Locate the cell with the specified text and output its (X, Y) center coordinate. 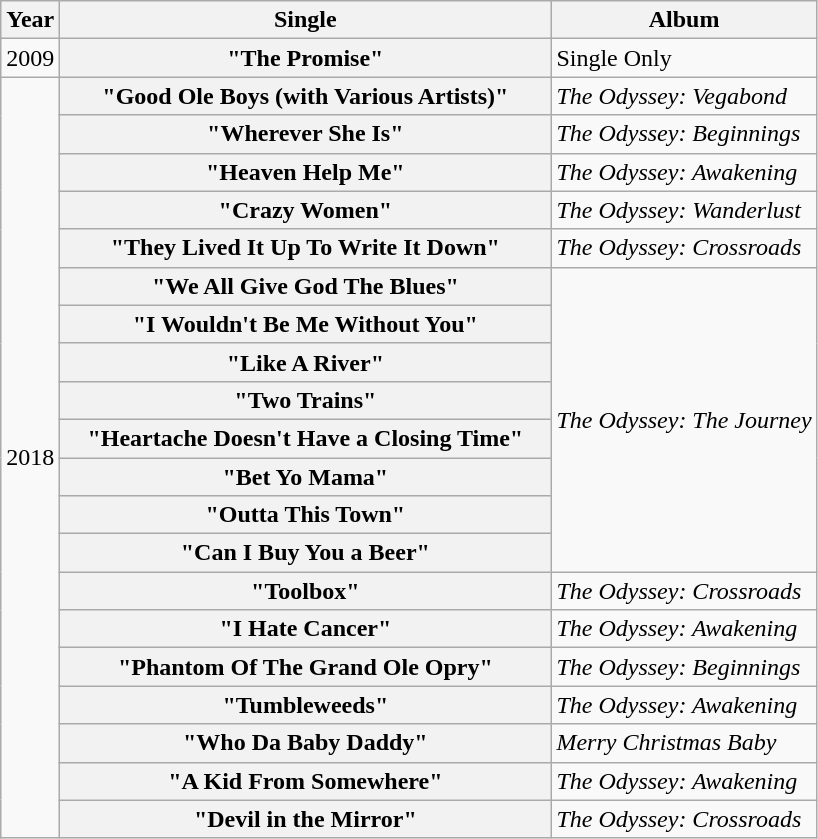
"Good Ole Boys (with Various Artists)" (306, 96)
"The Promise" (306, 58)
"Two Trains" (306, 400)
"Crazy Women" (306, 210)
Year (30, 20)
The Odyssey: The Journey (684, 419)
"Outta This Town" (306, 515)
"A Kid From Somewhere" (306, 781)
"Like A River" (306, 362)
"Can I Buy You a Beer" (306, 553)
Merry Christmas Baby (684, 743)
"I Hate Cancer" (306, 629)
2009 (30, 58)
"Heartache Doesn't Have a Closing Time" (306, 438)
"We All Give God The Blues" (306, 286)
Single (306, 20)
"Bet Yo Mama" (306, 477)
2018 (30, 458)
"I Wouldn't Be Me Without You" (306, 324)
The Odyssey: Wanderlust (684, 210)
"Heaven Help Me" (306, 172)
"Who Da Baby Daddy" (306, 743)
"Toolbox" (306, 591)
"Devil in the Mirror" (306, 819)
Single Only (684, 58)
The Odyssey: Vegabond (684, 96)
"Wherever She Is" (306, 134)
"They Lived It Up To Write It Down" (306, 248)
Album (684, 20)
"Tumbleweeds" (306, 705)
"Phantom Of The Grand Ole Opry" (306, 667)
